Return [x, y] of the center of cell containing provided text 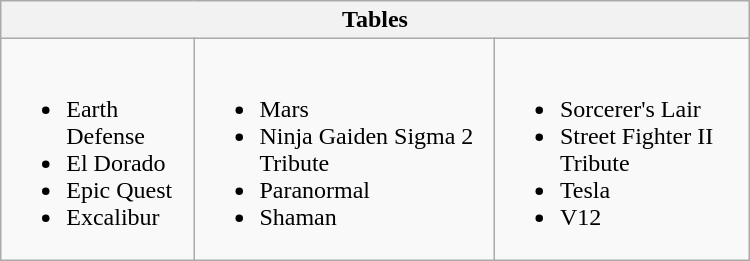
Earth DefenseEl DoradoEpic QuestExcalibur [98, 150]
Tables [375, 20]
Sorcerer's LairStreet Fighter II TributeTeslaV12 [622, 150]
MarsNinja Gaiden Sigma 2 TributeParanormalShaman [344, 150]
